Return the [X, Y] coordinate for the center point of the cell that contains the specified text.  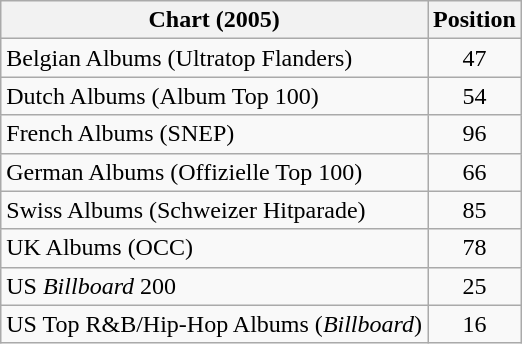
54 [475, 96]
96 [475, 134]
US Top R&B/Hip-Hop Albums (Billboard) [214, 324]
French Albums (SNEP) [214, 134]
German Albums (Offizielle Top 100) [214, 172]
78 [475, 248]
Chart (2005) [214, 20]
66 [475, 172]
Swiss Albums (Schweizer Hitparade) [214, 210]
Belgian Albums (Ultratop Flanders) [214, 58]
US Billboard 200 [214, 286]
25 [475, 286]
Position [475, 20]
16 [475, 324]
47 [475, 58]
UK Albums (OCC) [214, 248]
85 [475, 210]
Dutch Albums (Album Top 100) [214, 96]
